Capture the cell that displays the provided text and extract its (X, Y) central coordinate. 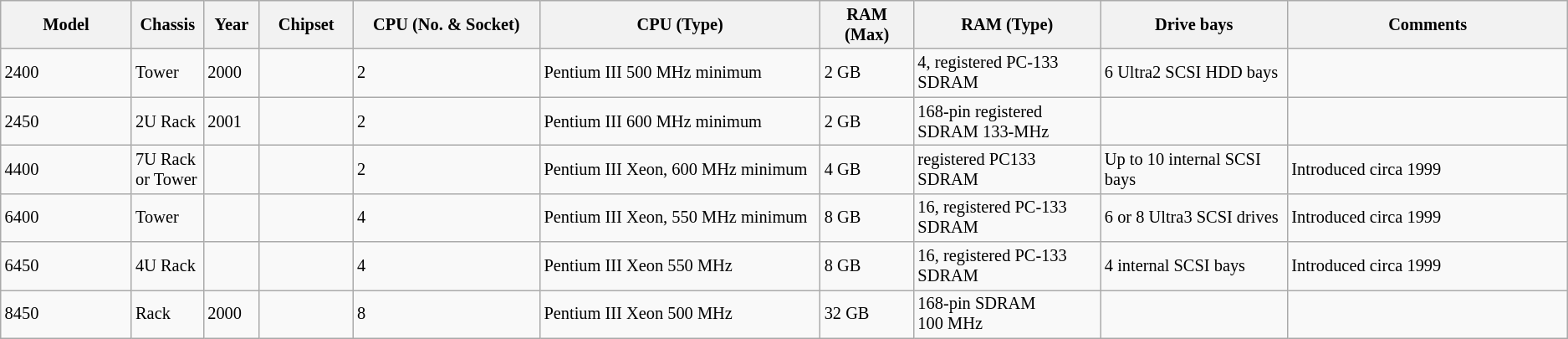
8450 (66, 314)
4400 (66, 169)
4, registered PC-133 SDRAM (1007, 73)
Pentium III 500 MHz minimum (681, 73)
Pentium III Xeon, 550 MHz minimum (681, 218)
Chassis (167, 24)
CPU (Type) (681, 24)
Pentium III Xeon 550 MHz (681, 266)
CPU (No. & Socket) (447, 24)
2U Rack (167, 121)
Pentium III Xeon 500 MHz (681, 314)
6 Ultra2 SCSI HDD bays (1194, 73)
4 internal SCSI bays (1194, 266)
6 or 8 Ultra3 SCSI drives (1194, 218)
RAM (Max) (867, 24)
Model (66, 24)
32 GB (867, 314)
7U Rackor Tower (167, 169)
168-pin registered SDRAM 133-MHz (1007, 121)
Chipset (306, 24)
Up to 10 internal SCSI bays (1194, 169)
Pentium III 600 MHz minimum (681, 121)
2001 (231, 121)
8 (447, 314)
Comments (1427, 24)
RAM (Type) (1007, 24)
registered PC133 SDRAM (1007, 169)
Year (231, 24)
Rack (167, 314)
168-pin SDRAM 100 MHz (1007, 314)
Pentium III Xeon, 600 MHz minimum (681, 169)
4 GB (867, 169)
2450 (66, 121)
6400 (66, 218)
4U Rack (167, 266)
6450 (66, 266)
2400 (66, 73)
Drive bays (1194, 24)
